From the cell containing the given text, extract its center point as [x, y] coordinate. 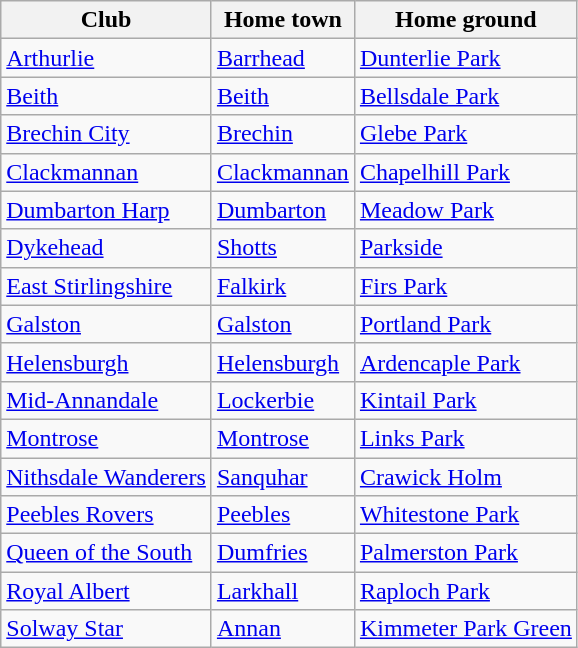
Palmerston Park [466, 553]
Shotts [282, 248]
East Stirlingshire [106, 286]
Barrhead [282, 58]
Sanquhar [282, 477]
Queen of the South [106, 553]
Peebles Rovers [106, 515]
Dykehead [106, 248]
Whitestone Park [466, 515]
Glebe Park [466, 134]
Meadow Park [466, 210]
Links Park [466, 438]
Home ground [466, 20]
Solway Star [106, 629]
Brechin City [106, 134]
Dumfries [282, 553]
Lockerbie [282, 400]
Parkside [466, 248]
Mid-Annandale [106, 400]
Portland Park [466, 324]
Raploch Park [466, 591]
Dunterlie Park [466, 58]
Dumbarton Harp [106, 210]
Brechin [282, 134]
Annan [282, 629]
Arthurlie [106, 58]
Royal Albert [106, 591]
Kimmeter Park Green [466, 629]
Ardencaple Park [466, 362]
Bellsdale Park [466, 96]
Crawick Holm [466, 477]
Chapelhill Park [466, 172]
Nithsdale Wanderers [106, 477]
Club [106, 20]
Dumbarton [282, 210]
Firs Park [466, 286]
Home town [282, 20]
Falkirk [282, 286]
Larkhall [282, 591]
Kintail Park [466, 400]
Peebles [282, 515]
